Capture the cell that displays the provided text and extract its (X, Y) central coordinate. 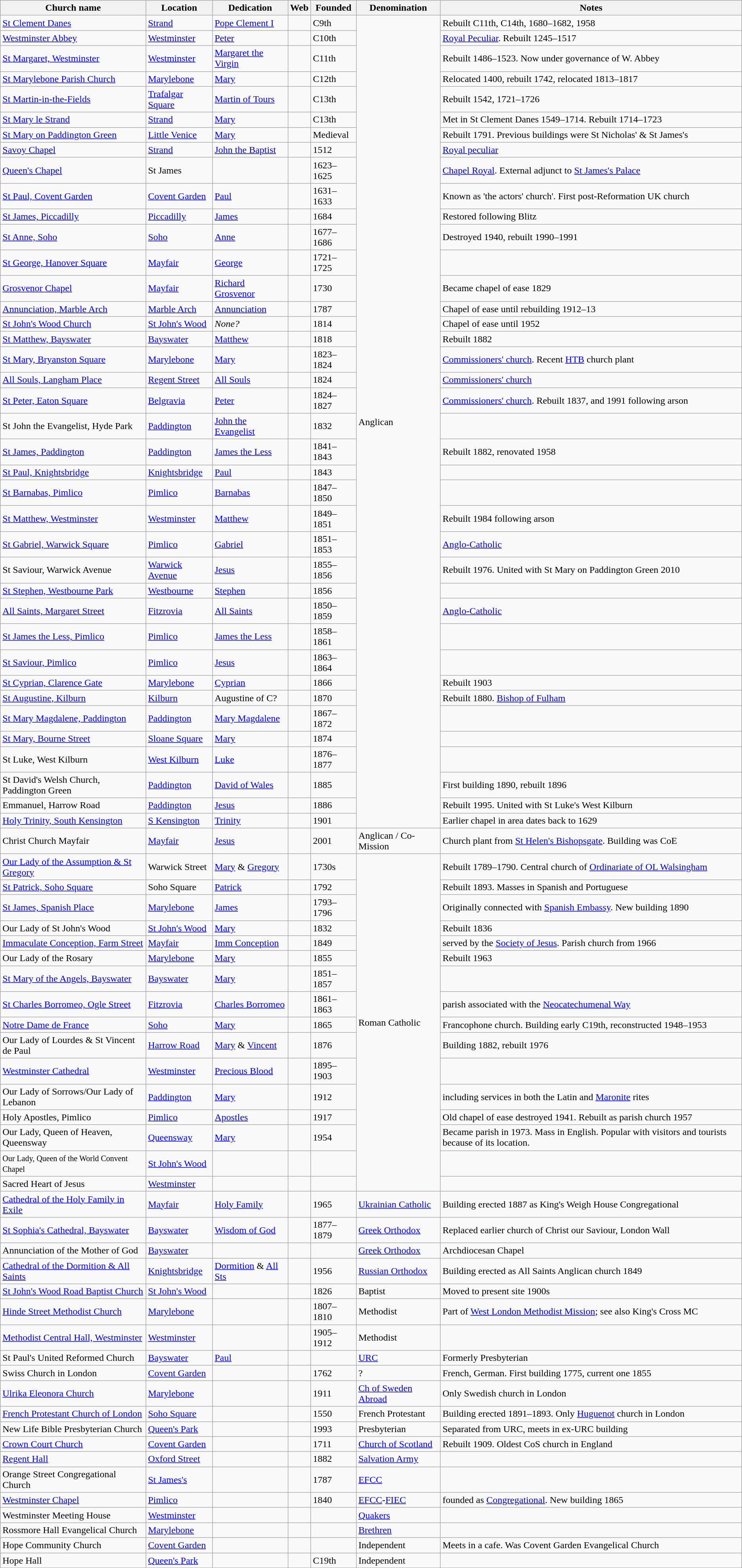
Rebuilt 1963 (591, 958)
Royal peculiar (591, 150)
Annunciation (250, 309)
Formerly Presbyterian (591, 1358)
1877–1879 (334, 1230)
2001 (334, 841)
St Mary le Strand (73, 120)
Barnabas (250, 493)
Rebuilt 1976. United with St Mary on Paddington Green 2010 (591, 570)
Westbourne (179, 591)
Christ Church Mayfair (73, 841)
Francophone church. Building early C19th, reconstructed 1948–1953 (591, 1025)
New Life Bible Presbyterian Church (73, 1429)
Destroyed 1940, rebuilt 1990–1991 (591, 237)
1861–1863 (334, 1005)
St Margaret, Westminster (73, 59)
Denomination (398, 8)
1721–1725 (334, 263)
Church plant from St Helen's Bishopsgate. Building was CoE (591, 841)
1818 (334, 339)
Rebuilt 1486–1523. Now under governance of W. Abbey (591, 59)
1847–1850 (334, 493)
St Mary of the Angels, Bayswater (73, 979)
French Protestant Church of London (73, 1414)
St Gabriel, Warwick Square (73, 544)
Dedication (250, 8)
John the Baptist (250, 150)
1867–1872 (334, 719)
URC (398, 1358)
1793–1796 (334, 907)
St James (179, 170)
First building 1890, rebuilt 1896 (591, 785)
Meets in a cafe. Was Covent Garden Evangelical Church (591, 1545)
Hope Community Church (73, 1545)
St Barnabas, Pimlico (73, 493)
Building erected as All Saints Anglican church 1849 (591, 1271)
Our Lady of Sorrows/Our Lady of Lebanon (73, 1097)
Royal Peculiar. Rebuilt 1245–1517 (591, 38)
St Patrick, Soho Square (73, 887)
Only Swedish church in London (591, 1394)
Part of West London Methodist Mission; see also King's Cross MC (591, 1312)
Russian Orthodox (398, 1271)
Met in St Clement Danes 1549–1714. Rebuilt 1714–1723 (591, 120)
St Cyprian, Clarence Gate (73, 683)
Westminster Abbey (73, 38)
Moved to present site 1900s (591, 1291)
Rebuilt 1882, renovated 1958 (591, 452)
Hinde Street Methodist Church (73, 1312)
Regent Hall (73, 1459)
Building erected 1891–1893. Only Huguenot church in London (591, 1414)
Mary & Gregory (250, 867)
1993 (334, 1429)
Regent Street (179, 380)
1956 (334, 1271)
Sloane Square (179, 739)
Rebuilt 1791. Previous buildings were St Nicholas' & St James's (591, 135)
Cathedral of the Holy Family in Exile (73, 1204)
Little Venice (179, 135)
1866 (334, 683)
Margaret the Virgin (250, 59)
Rebuilt 1995. United with St Luke's West Kilburn (591, 805)
Rebuilt C11th, C14th, 1680–1682, 1958 (591, 23)
St Clement Danes (73, 23)
S Kensington (179, 820)
Annunciation of the Mother of God (73, 1250)
Patrick (250, 887)
1849 (334, 943)
Ukrainian Catholic (398, 1204)
1850–1859 (334, 611)
Notre Dame de France (73, 1025)
St Mary Magdalene, Paddington (73, 719)
All Souls (250, 380)
St John's Wood Church (73, 324)
1858–1861 (334, 637)
Chapel of ease until rebuilding 1912–13 (591, 309)
Warwick Avenue (179, 570)
Gabriel (250, 544)
Our Lady of Lourdes & St Vincent de Paul (73, 1045)
Crown Court Church (73, 1444)
1851–1853 (334, 544)
Our Lady, Queen of Heaven, Queensway (73, 1138)
Emmanuel, Harrow Road (73, 805)
All Saints, Margaret Street (73, 611)
Holy Apostles, Pimlico (73, 1117)
Kilburn (179, 698)
1711 (334, 1444)
Anglican (398, 422)
St James the Less, Pimlico (73, 637)
All Saints (250, 611)
Queen's Chapel (73, 170)
1826 (334, 1291)
1855 (334, 958)
Richard Grosvenor (250, 288)
Chapel Royal. External adjunct to St James's Palace (591, 170)
Rebuilt 1903 (591, 683)
1917 (334, 1117)
Trafalgar Square (179, 99)
Rebuilt 1893. Masses in Spanish and Portuguese (591, 887)
Oxford Street (179, 1459)
1856 (334, 591)
Our Lady, Queen of the World Convent Chapel (73, 1163)
1874 (334, 739)
Baptist (398, 1291)
St James, Piccadilly (73, 216)
Building 1882, rebuilt 1976 (591, 1045)
Commissioners' church. Recent HTB church plant (591, 360)
1863–1864 (334, 662)
1841–1843 (334, 452)
1855–1856 (334, 570)
? (398, 1373)
1882 (334, 1459)
1512 (334, 150)
Belgravia (179, 400)
1885 (334, 785)
St David's Welsh Church, Paddington Green (73, 785)
Archdiocesan Chapel (591, 1250)
Known as 'the actors' church'. First post-Reformation UK church (591, 196)
Swiss Church in London (73, 1373)
1814 (334, 324)
EFCC (398, 1479)
Piccadilly (179, 216)
served by the Society of Jesus. Parish church from 1966 (591, 943)
Old chapel of ease destroyed 1941. Rebuilt as parish church 1957 (591, 1117)
Holy Family (250, 1204)
Hope Hall (73, 1560)
St Mary on Paddington Green (73, 135)
1905–1912 (334, 1337)
West Kilburn (179, 759)
Commissioners' church (591, 380)
St John the Evangelist, Hyde Park (73, 426)
1876 (334, 1045)
Holy Trinity, South Kensington (73, 820)
1954 (334, 1138)
1623–1625 (334, 170)
1677–1686 (334, 237)
1849–1851 (334, 518)
Martin of Tours (250, 99)
Harrow Road (179, 1045)
C9th (334, 23)
1843 (334, 472)
1762 (334, 1373)
St Matthew, Westminster (73, 518)
1824 (334, 380)
C19th (334, 1560)
St James's (179, 1479)
Westminster Meeting House (73, 1515)
Rebuilt 1880. Bishop of Fulham (591, 698)
C11th (334, 59)
Orange Street Congregational Church (73, 1479)
Commissioners' church. Rebuilt 1837, and 1991 following arson (591, 400)
None? (250, 324)
St Martin-in-the-Fields (73, 99)
Our Lady of the Assumption & St Gregory (73, 867)
Church name (73, 8)
1840 (334, 1500)
Presbyterian (398, 1429)
1876–1877 (334, 759)
Medieval (334, 135)
Imm Conception (250, 943)
Marble Arch (179, 309)
1851–1857 (334, 979)
St James, Spanish Place (73, 907)
St Matthew, Bayswater (73, 339)
St Sophia's Cathedral, Bayswater (73, 1230)
St Paul, Covent Garden (73, 196)
St Marylebone Parish Church (73, 79)
Rossmore Hall Evangelical Church (73, 1530)
Ch of Sweden Abroad (398, 1394)
Rebuilt 1836 (591, 928)
Stephen (250, 591)
St Mary, Bryanston Square (73, 360)
St John's Wood Road Baptist Church (73, 1291)
Pope Clement I (250, 23)
Notes (591, 8)
Chapel of ease until 1952 (591, 324)
C10th (334, 38)
1824–1827 (334, 400)
Rebuilt 1909. Oldest CoS church in England (591, 1444)
Replaced earlier church of Christ our Saviour, London Wall (591, 1230)
1792 (334, 887)
Separated from URC, meets in ex-URC building (591, 1429)
Web (299, 8)
Originally connected with Spanish Embassy. New building 1890 (591, 907)
Brethren (398, 1530)
Church of Scotland (398, 1444)
Queensway (179, 1138)
David of Wales (250, 785)
1911 (334, 1394)
Trinity (250, 820)
Savoy Chapel (73, 150)
Building erected 1887 as King's Weigh House Congregational (591, 1204)
1550 (334, 1414)
St Augustine, Kilburn (73, 698)
Quakers (398, 1515)
Augustine of C? (250, 698)
Precious Blood (250, 1071)
Rebuilt 1882 (591, 339)
1912 (334, 1097)
St Mary, Bourne Street (73, 739)
parish associated with the Neocatechumenal Way (591, 1005)
All Souls, Langham Place (73, 380)
Rebuilt 1789–1790. Central church of Ordinariate of OL Walsingham (591, 867)
Immaculate Conception, Farm Street (73, 943)
Dormition & All Sts (250, 1271)
St Peter, Eaton Square (73, 400)
Rebuilt 1542, 1721–1726 (591, 99)
Roman Catholic (398, 1022)
1823–1824 (334, 360)
French, German. First building 1775, current one 1855 (591, 1373)
Sacred Heart of Jesus (73, 1184)
Grosvenor Chapel (73, 288)
1870 (334, 698)
St James, Paddington (73, 452)
St Saviour, Warwick Avenue (73, 570)
Founded (334, 8)
C12th (334, 79)
Westminster Chapel (73, 1500)
1895–1903 (334, 1071)
1901 (334, 820)
Rebuilt 1984 following arson (591, 518)
Cyprian (250, 683)
Became chapel of ease 1829 (591, 288)
Apostles (250, 1117)
Our Lady of St John's Wood (73, 928)
St Charles Borromeo, Ogle Street (73, 1005)
Earlier chapel in area dates back to 1629 (591, 820)
Ulrika Eleonora Church (73, 1394)
founded as Congregational. New building 1865 (591, 1500)
1730s (334, 867)
Westminster Cathedral (73, 1071)
St Anne, Soho (73, 237)
EFCC-FIEC (398, 1500)
Mary & Vincent (250, 1045)
1730 (334, 288)
1965 (334, 1204)
Location (179, 8)
1865 (334, 1025)
St George, Hanover Square (73, 263)
including services in both the Latin and Maronite rites (591, 1097)
French Protestant (398, 1414)
Charles Borromeo (250, 1005)
1631–1633 (334, 196)
St Stephen, Westbourne Park (73, 591)
John the Evangelist (250, 426)
1807–1810 (334, 1312)
Our Lady of the Rosary (73, 958)
Mary Magdalene (250, 719)
Warwick Street (179, 867)
George (250, 263)
Luke (250, 759)
Methodist Central Hall, Westminster (73, 1337)
Anglican / Co-Mission (398, 841)
St Paul, Knightsbridge (73, 472)
Salvation Army (398, 1459)
1886 (334, 805)
Annunciation, Marble Arch (73, 309)
St Paul's United Reformed Church (73, 1358)
St Saviour, Pimlico (73, 662)
Wisdom of God (250, 1230)
Restored following Blitz (591, 216)
St Luke, West Kilburn (73, 759)
Anne (250, 237)
1684 (334, 216)
Relocated 1400, rebuilt 1742, relocated 1813–1817 (591, 79)
Became parish in 1973. Mass in English. Popular with visitors and tourists because of its location. (591, 1138)
Cathedral of the Dormition & All Saints (73, 1271)
